Extract the (X, Y) coordinate from the center of the cell holding the provided text.  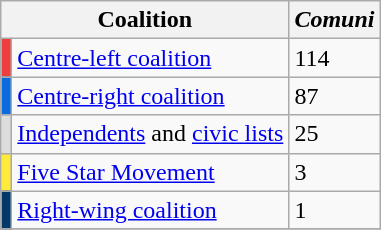
1 (334, 210)
25 (334, 134)
Centre-right coalition (150, 96)
Independents and civic lists (150, 134)
Centre-left coalition (150, 58)
Coalition (145, 20)
Right-wing coalition (150, 210)
114 (334, 58)
Five Star Movement (150, 172)
87 (334, 96)
3 (334, 172)
Comuni (334, 20)
